Return [X, Y] of the center of cell containing provided text 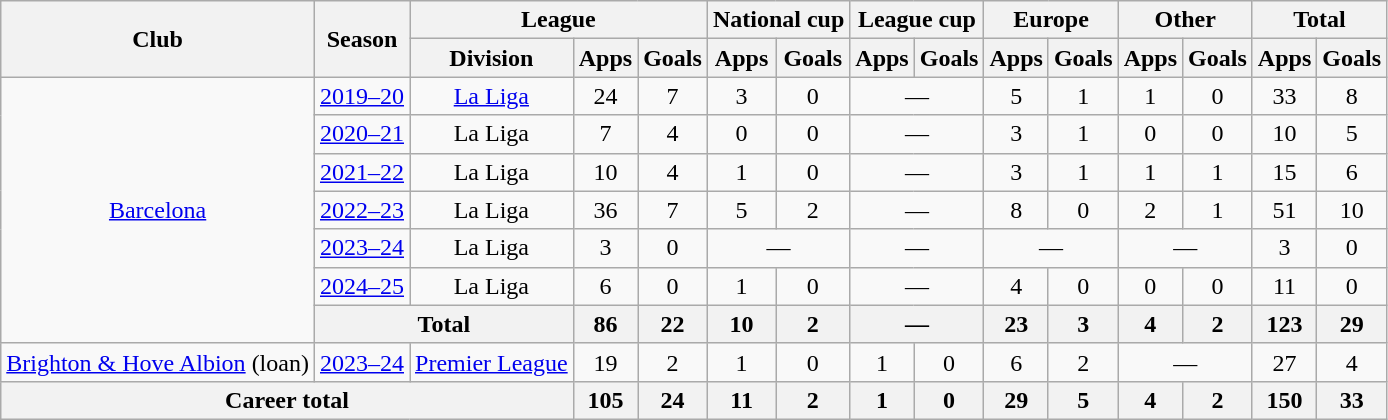
League cup [917, 20]
2024–25 [362, 286]
Division [492, 58]
22 [673, 324]
123 [1284, 324]
36 [605, 210]
League [559, 20]
15 [1284, 172]
Brighton & Hove Albion (loan) [158, 362]
National cup [778, 20]
2019–20 [362, 96]
Season [362, 39]
2021–22 [362, 172]
150 [1284, 400]
86 [605, 324]
27 [1284, 362]
2022–23 [362, 210]
Career total [287, 400]
23 [1016, 324]
51 [1284, 210]
Europe [1051, 20]
Premier League [492, 362]
Barcelona [158, 210]
2020–21 [362, 134]
Other [1185, 20]
19 [605, 362]
Club [158, 39]
105 [605, 400]
